Return (x, y) of the center of cell containing provided text 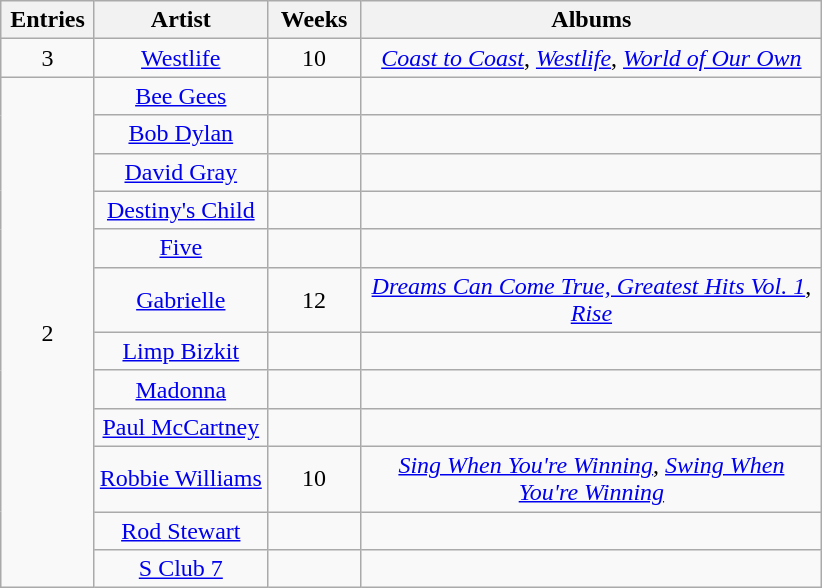
Destiny's Child (180, 210)
S Club 7 (180, 569)
Bob Dylan (180, 134)
Weeks (314, 20)
Sing When You're Winning, Swing When You're Winning (592, 478)
Entries (48, 20)
Coast to Coast, Westlife, World of Our Own (592, 58)
3 (48, 58)
David Gray (180, 172)
Rod Stewart (180, 531)
Five (180, 248)
2 (48, 332)
Artist (180, 20)
12 (314, 300)
Bee Gees (180, 96)
Limp Bizkit (180, 351)
Albums (592, 20)
Gabrielle (180, 300)
Westlife (180, 58)
Paul McCartney (180, 427)
Robbie Williams (180, 478)
Dreams Can Come True, Greatest Hits Vol. 1, Rise (592, 300)
Madonna (180, 389)
